Provide the (X, Y) coordinate of the cell's center where the given text is located.  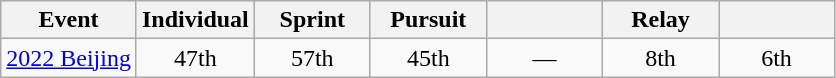
45th (428, 58)
47th (195, 58)
— (544, 58)
Pursuit (428, 20)
6th (777, 58)
57th (312, 58)
Relay (660, 20)
2022 Beijing (69, 58)
8th (660, 58)
Sprint (312, 20)
Event (69, 20)
Individual (195, 20)
